For the text-containing cell, return its midpoint in (x, y) coordinate format. 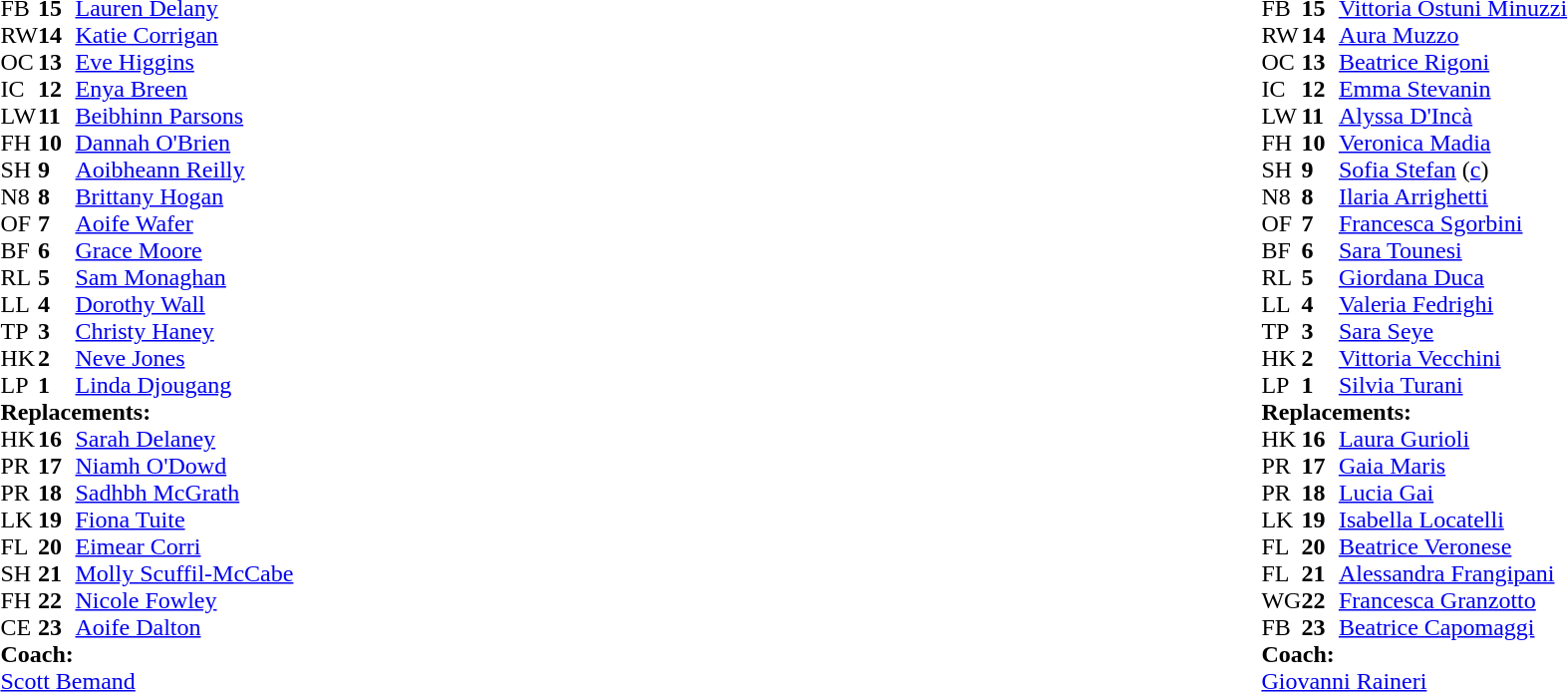
Sofia Stefan (c) (1453, 170)
WG (1281, 600)
Silvia Turani (1453, 385)
FB (1281, 628)
Ilaria Arrighetti (1453, 197)
Laura Gurioli (1453, 439)
Francesca Granzotto (1453, 600)
Dannah O'Brien (185, 144)
Valeria Fedrighi (1453, 305)
Neve Jones (185, 359)
Emma Stevanin (1453, 90)
Sam Monaghan (185, 277)
Sara Tounesi (1453, 251)
Alessandra Frangipani (1453, 574)
Vittoria Vecchini (1453, 359)
Francesca Sgorbini (1453, 223)
Nicole Fowley (185, 600)
Beatrice Veronese (1453, 546)
Aoife Dalton (185, 628)
Aura Muzzo (1453, 36)
Sadhbh McGrath (185, 493)
Veronica Madia (1453, 144)
Sarah Delaney (185, 439)
Isabella Locatelli (1453, 520)
Grace Moore (185, 251)
Giordana Duca (1453, 277)
Molly Scuffil-McCabe (185, 574)
Brittany Hogan (185, 197)
Katie Corrigan (185, 36)
Eimear Corri (185, 546)
Linda Djougang (185, 385)
Sara Seye (1453, 331)
Beibhinn Parsons (185, 116)
Beatrice Rigoni (1453, 62)
Christy Haney (185, 331)
Niamh O'Dowd (185, 467)
Aoibheann Reilly (185, 170)
Enya Breen (185, 90)
CE (19, 628)
Eve Higgins (185, 62)
Aoife Wafer (185, 223)
Lucia Gai (1453, 493)
Beatrice Capomaggi (1453, 628)
Gaia Maris (1453, 467)
Alyssa D'Incà (1453, 116)
Dorothy Wall (185, 305)
Fiona Tuite (185, 520)
